Detect which cell encompasses the target text, then output its (x, y) center coordinate. 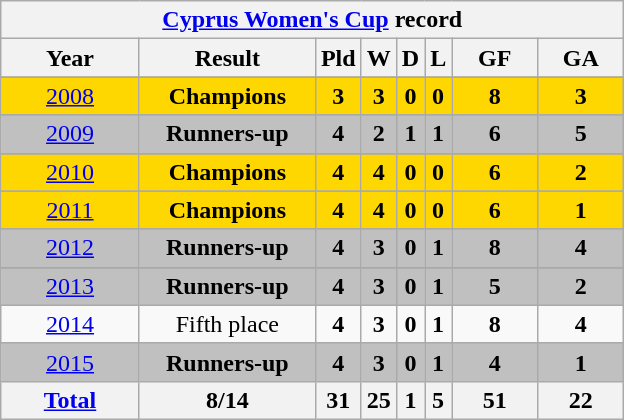
GA (581, 58)
Pld (338, 58)
Result (227, 58)
2008 (70, 96)
Year (70, 58)
GF (495, 58)
Fifth place (227, 324)
D (410, 58)
L (438, 58)
31 (338, 400)
2012 (70, 248)
8/14 (227, 400)
2010 (70, 172)
Cyprus Women's Cup record (312, 20)
2013 (70, 286)
25 (378, 400)
2011 (70, 210)
Total (70, 400)
2014 (70, 324)
2009 (70, 134)
51 (495, 400)
W (378, 58)
2015 (70, 362)
22 (581, 400)
